Locate the cell with the specified text and output its (x, y) center coordinate. 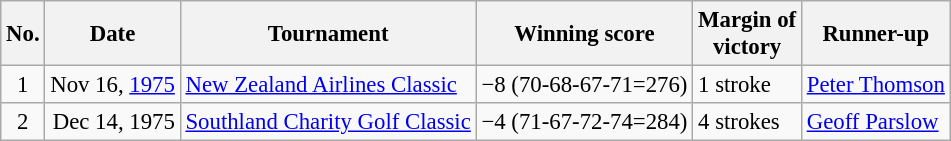
Dec 14, 1975 (112, 122)
Runner-up (876, 34)
1 (23, 85)
1 stroke (748, 85)
4 strokes (748, 122)
No. (23, 34)
Nov 16, 1975 (112, 85)
Tournament (328, 34)
−4 (71-67-72-74=284) (584, 122)
Date (112, 34)
−8 (70-68-67-71=276) (584, 85)
2 (23, 122)
Margin ofvictory (748, 34)
Southland Charity Golf Classic (328, 122)
New Zealand Airlines Classic (328, 85)
Peter Thomson (876, 85)
Geoff Parslow (876, 122)
Winning score (584, 34)
